Provide the [x, y] coordinate of the cell's center where the given text is located.  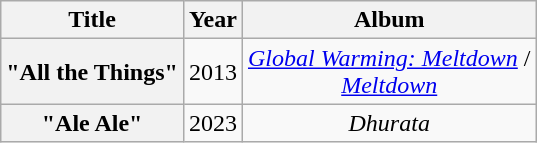
2023 [212, 123]
2013 [212, 72]
"Ale Ale" [92, 123]
Dhurata [389, 123]
"All the Things" [92, 72]
Title [92, 20]
Album [389, 20]
Year [212, 20]
Global Warming: Meltdown /Meltdown [389, 72]
